Return the [X, Y] coordinate for the center point of the cell that contains the specified text.  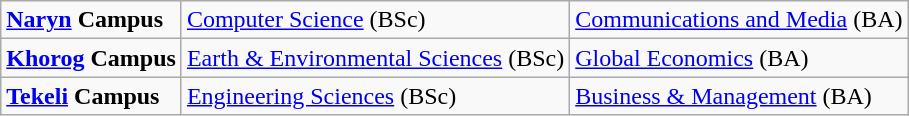
Earth & Environmental Sciences (BSc) [375, 58]
Tekeli Campus [92, 96]
Naryn Campus [92, 20]
Global Economics (BA) [739, 58]
Khorog Campus [92, 58]
Computer Science (BSc) [375, 20]
Business & Management (BA) [739, 96]
Communications and Media (BA) [739, 20]
Engineering Sciences (BSc) [375, 96]
